Output the [X, Y] coordinate of the center of the cell containing the given text.  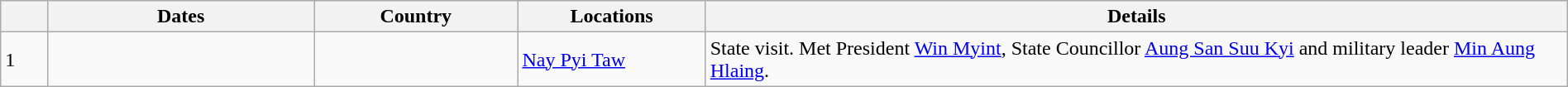
State visit. Met President Win Myint, State Councillor Aung San Suu Kyi and military leader Min Aung Hlaing. [1136, 60]
Dates [181, 17]
Nay Pyi Taw [612, 60]
Locations [612, 17]
Details [1136, 17]
Country [416, 17]
1 [25, 60]
